Output the (X, Y) coordinate of the center of the cell containing the given text.  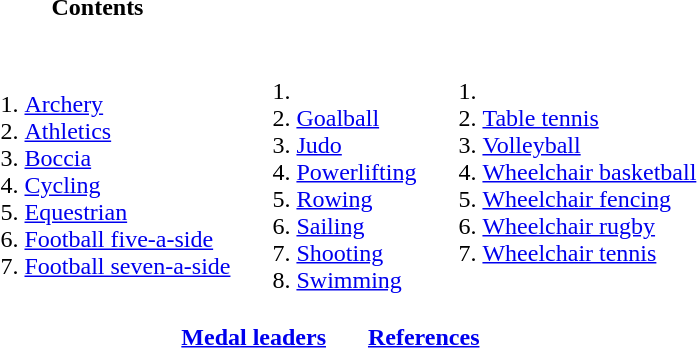
GoalballJudoPowerliftingRowingSailingShootingSwimming (326, 172)
